Extract the [X, Y] coordinate from the center of the cell holding the provided text.  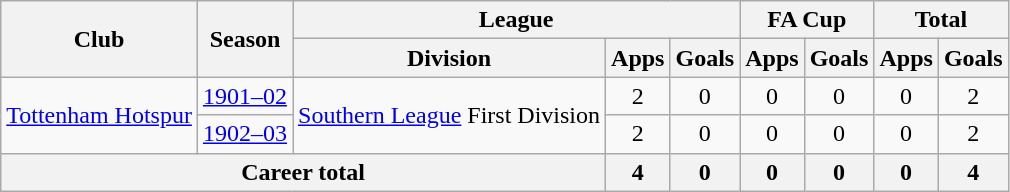
Tottenham Hotspur [100, 115]
Season [244, 39]
Division [448, 58]
FA Cup [807, 20]
1901–02 [244, 96]
Total [941, 20]
Club [100, 39]
Career total [304, 172]
League [516, 20]
1902–03 [244, 134]
Southern League First Division [448, 115]
